Return [x, y] of the center of cell containing provided text 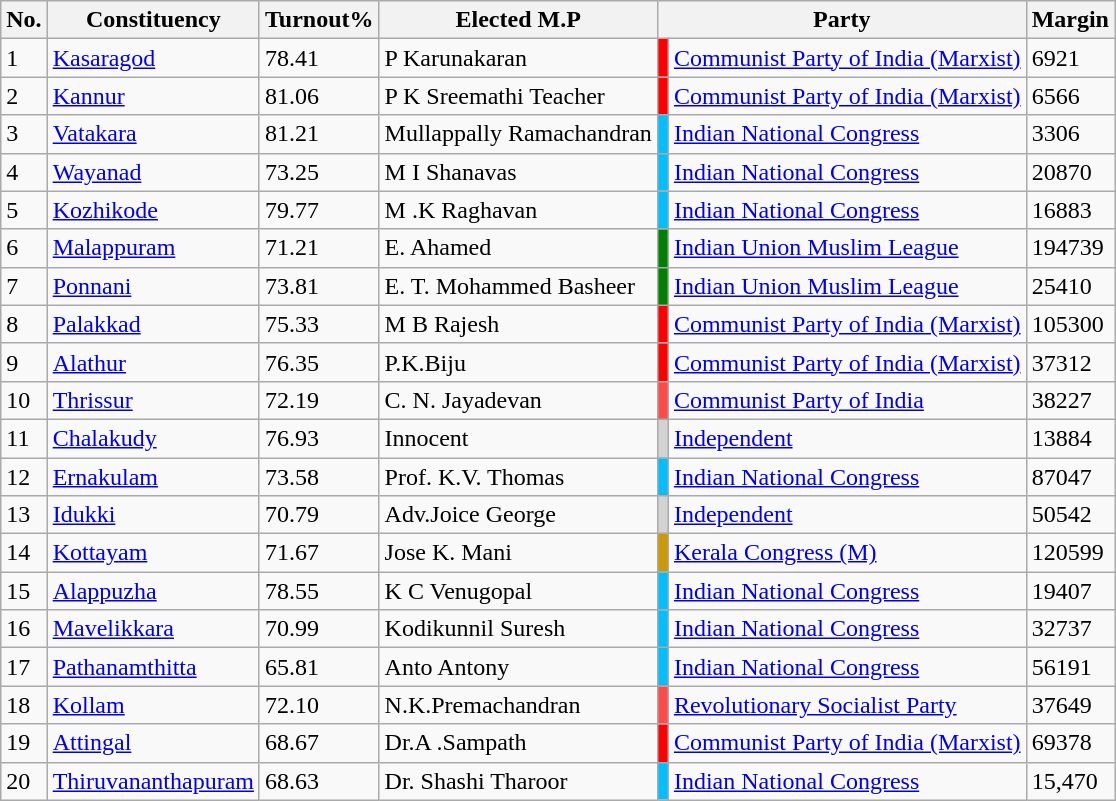
Chalakudy [153, 438]
20 [24, 781]
Kottayam [153, 553]
78.41 [319, 58]
No. [24, 20]
120599 [1070, 553]
Elected M.P [518, 20]
105300 [1070, 324]
73.25 [319, 172]
78.55 [319, 591]
6921 [1070, 58]
Alappuzha [153, 591]
37649 [1070, 705]
P Karunakaran [518, 58]
73.58 [319, 477]
11 [24, 438]
4 [24, 172]
7 [24, 286]
70.79 [319, 515]
13 [24, 515]
20870 [1070, 172]
76.93 [319, 438]
76.35 [319, 362]
32737 [1070, 629]
56191 [1070, 667]
M B Rajesh [518, 324]
Party [842, 20]
15 [24, 591]
Wayanad [153, 172]
81.06 [319, 96]
Kasaragod [153, 58]
50542 [1070, 515]
C. N. Jayadevan [518, 400]
Prof. K.V. Thomas [518, 477]
Vatakara [153, 134]
Innocent [518, 438]
12 [24, 477]
9 [24, 362]
Kollam [153, 705]
18 [24, 705]
72.19 [319, 400]
6 [24, 248]
5 [24, 210]
2 [24, 96]
8 [24, 324]
87047 [1070, 477]
E. Ahamed [518, 248]
72.10 [319, 705]
Alathur [153, 362]
Ponnani [153, 286]
16 [24, 629]
Palakkad [153, 324]
Thiruvananthapuram [153, 781]
3306 [1070, 134]
P K Sreemathi Teacher [518, 96]
Attingal [153, 743]
Dr.A .Sampath [518, 743]
10 [24, 400]
Mavelikkara [153, 629]
M I Shanavas [518, 172]
Kozhikode [153, 210]
Anto Antony [518, 667]
Thrissur [153, 400]
Kerala Congress (M) [847, 553]
25410 [1070, 286]
68.67 [319, 743]
N.K.Premachandran [518, 705]
17 [24, 667]
1 [24, 58]
Ernakulam [153, 477]
19 [24, 743]
Constituency [153, 20]
15,470 [1070, 781]
Revolutionary Socialist Party [847, 705]
Pathanamthitta [153, 667]
79.77 [319, 210]
Idukki [153, 515]
194739 [1070, 248]
M .K Raghavan [518, 210]
37312 [1070, 362]
E. T. Mohammed Basheer [518, 286]
71.21 [319, 248]
65.81 [319, 667]
Dr. Shashi Tharoor [518, 781]
14 [24, 553]
Mullappally Ramachandran [518, 134]
81.21 [319, 134]
P.K.Biju [518, 362]
16883 [1070, 210]
68.63 [319, 781]
38227 [1070, 400]
73.81 [319, 286]
75.33 [319, 324]
K C Venugopal [518, 591]
Malappuram [153, 248]
19407 [1070, 591]
3 [24, 134]
Adv.Joice George [518, 515]
Jose K. Mani [518, 553]
13884 [1070, 438]
Turnout% [319, 20]
Communist Party of India [847, 400]
Kodikunnil Suresh [518, 629]
69378 [1070, 743]
71.67 [319, 553]
70.99 [319, 629]
Kannur [153, 96]
6566 [1070, 96]
Margin [1070, 20]
